Extract the (X, Y) coordinate from the center of the cell holding the provided text.  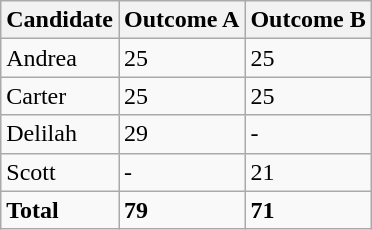
Outcome A (181, 20)
29 (181, 134)
Total (60, 210)
Andrea (60, 58)
21 (308, 172)
Carter (60, 96)
Outcome B (308, 20)
71 (308, 210)
Candidate (60, 20)
Delilah (60, 134)
Scott (60, 172)
79 (181, 210)
